Identify which cell holds the provided text, then report its [x, y] central coordinate. 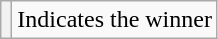
Indicates the winner [115, 20]
